For the text-containing cell, return its midpoint in [X, Y] coordinate format. 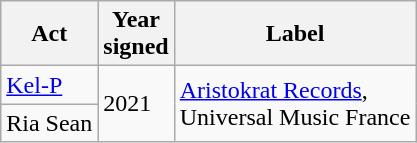
Act [50, 34]
Label [295, 34]
2021 [136, 104]
Yearsigned [136, 34]
Ria Sean [50, 123]
Kel-P [50, 85]
Aristokrat Records,Universal Music France [295, 104]
